Search for the cell housing the specified text and yield its [X, Y] center coordinate. 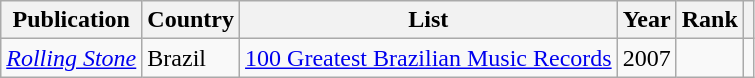
Publication [72, 20]
Rank [710, 20]
100 Greatest Brazilian Music Records [429, 58]
Rolling Stone [72, 58]
Country [191, 20]
List [429, 20]
Year [646, 20]
2007 [646, 58]
Brazil [191, 58]
